For the text-containing cell, return its midpoint in [x, y] coordinate format. 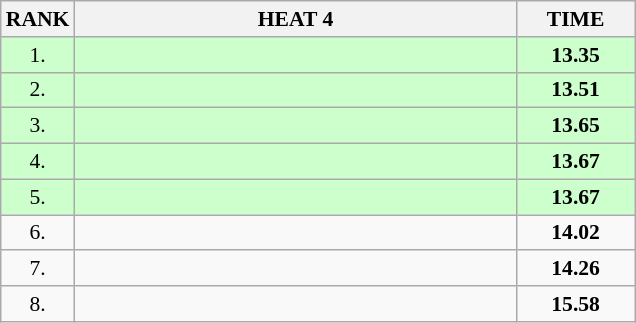
3. [38, 126]
15.58 [576, 304]
RANK [38, 19]
1. [38, 55]
2. [38, 90]
13.65 [576, 126]
HEAT 4 [295, 19]
4. [38, 162]
7. [38, 269]
14.02 [576, 233]
13.51 [576, 90]
8. [38, 304]
6. [38, 233]
14.26 [576, 269]
5. [38, 197]
13.35 [576, 55]
TIME [576, 19]
